Extract the (X, Y) coordinate from the center of the cell holding the provided text.  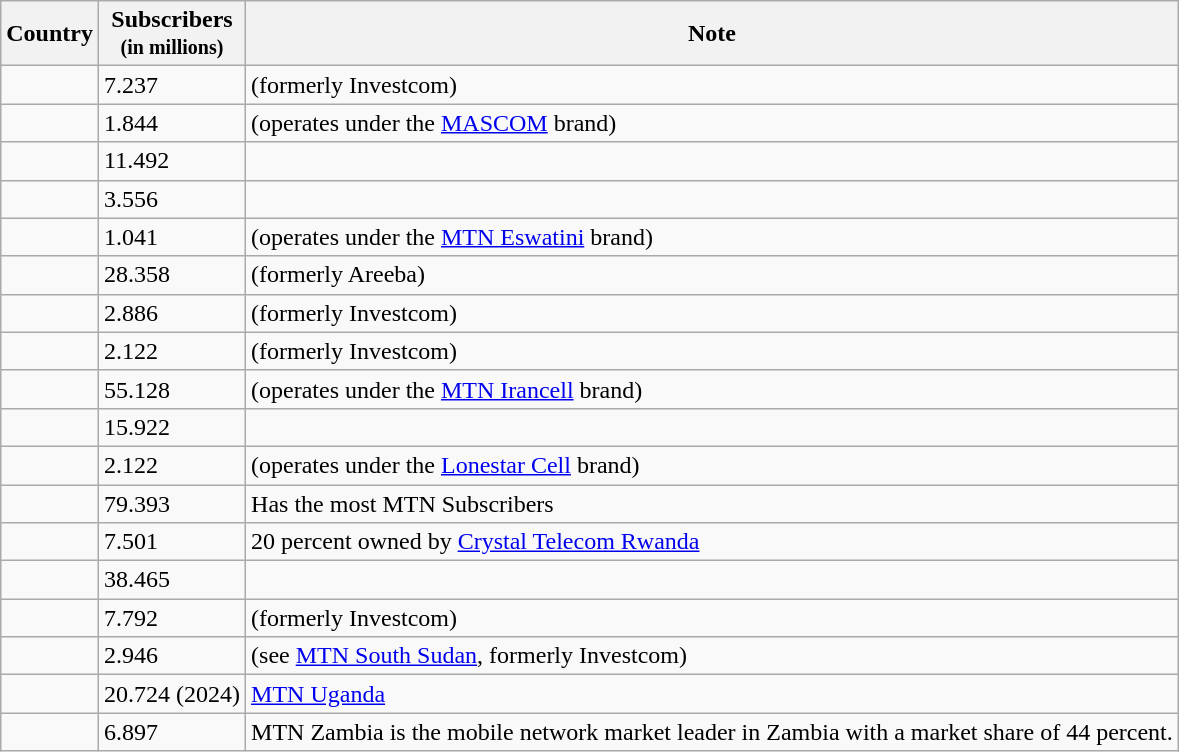
1.844 (172, 123)
MTN Uganda (712, 694)
20.724 (2024) (172, 694)
79.393 (172, 503)
Note (712, 34)
7.501 (172, 542)
7.792 (172, 618)
2.946 (172, 656)
(operates under the MTN Irancell brand) (712, 389)
Subscribers(in millions) (172, 34)
7.237 (172, 85)
(formerly Areeba) (712, 275)
Country (50, 34)
2.886 (172, 313)
(see MTN South Sudan, formerly Investcom) (712, 656)
(operates under the MASCOM brand) (712, 123)
28.358 (172, 275)
1.041 (172, 237)
Has the most MTN Subscribers (712, 503)
MTN Zambia is the mobile network market leader in Zambia with a market share of 44 percent. (712, 732)
15.922 (172, 427)
(operates under the MTN Eswatini brand) (712, 237)
55.128 (172, 389)
20 percent owned by Crystal Telecom Rwanda (712, 542)
3.556 (172, 199)
(operates under the Lonestar Cell brand) (712, 465)
6.897 (172, 732)
11.492 (172, 161)
38.465 (172, 580)
